Determine the (X, Y) coordinate at the center of the cell enclosing the given text.  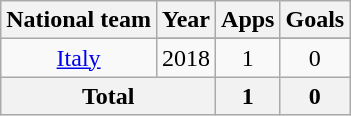
Year (186, 20)
Italy (79, 58)
2018 (186, 58)
Total (108, 96)
Apps (248, 20)
Goals (315, 20)
National team (79, 20)
